Capture the cell that displays the provided text and extract its (X, Y) central coordinate. 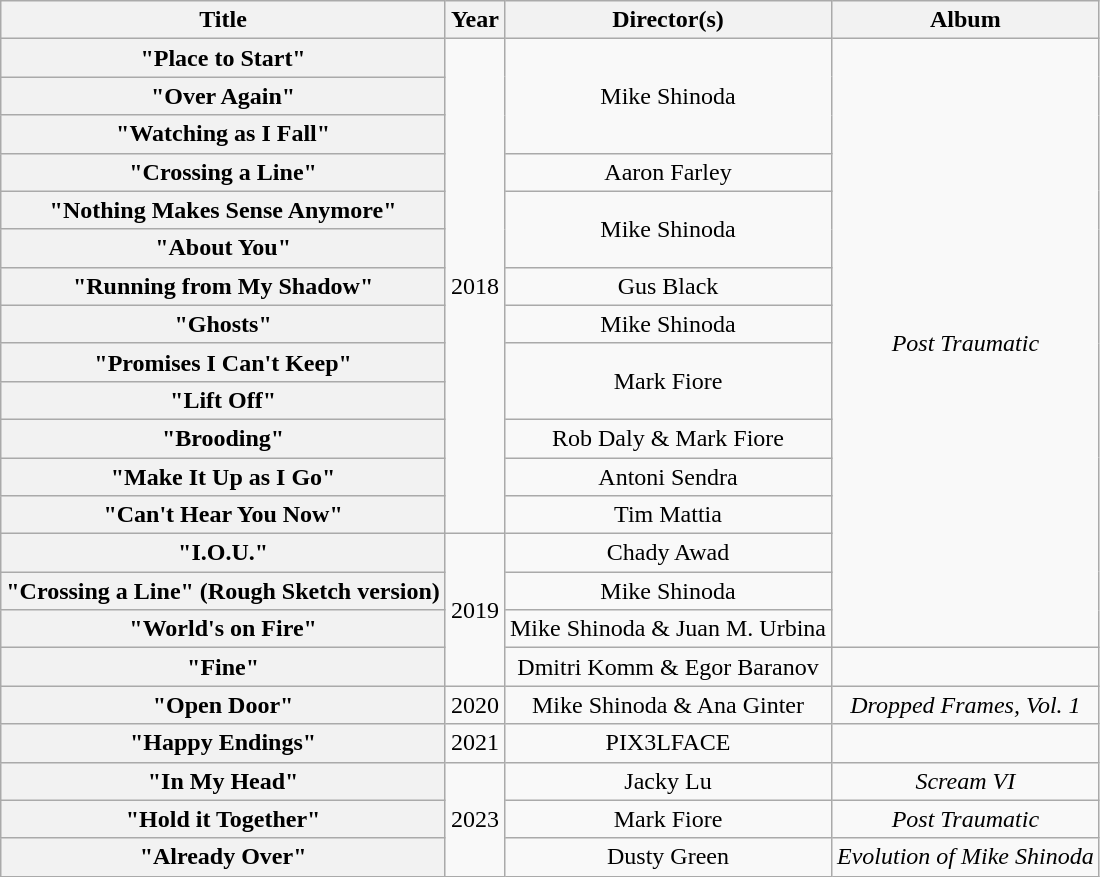
Director(s) (668, 20)
Mike Shinoda & Ana Ginter (668, 705)
"Promises I Can't Keep" (224, 362)
Dusty Green (668, 857)
"Open Door" (224, 705)
Antoni Sendra (668, 477)
"Watching as I Fall" (224, 134)
PIX3LFACE (668, 743)
"Already Over" (224, 857)
Year (474, 20)
Dmitri Komm & Egor Baranov (668, 667)
Gus Black (668, 286)
"About You" (224, 248)
"Happy Endings" (224, 743)
Title (224, 20)
Rob Daly & Mark Fiore (668, 438)
Scream VI (966, 781)
"Crossing a Line" (Rough Sketch version) (224, 591)
Dropped Frames, Vol. 1 (966, 705)
2023 (474, 819)
Album (966, 20)
"Crossing a Line" (224, 172)
2021 (474, 743)
Mike Shinoda & Juan M. Urbina (668, 629)
Chady Awad (668, 553)
"Place to Start" (224, 58)
2020 (474, 705)
"World's on Fire" (224, 629)
"Running from My Shadow" (224, 286)
"Lift Off" (224, 400)
Aaron Farley (668, 172)
"Ghosts" (224, 324)
"In My Head" (224, 781)
"Fine" (224, 667)
"Over Again" (224, 96)
Evolution of Mike Shinoda (966, 857)
Jacky Lu (668, 781)
"Brooding" (224, 438)
"I.O.U." (224, 553)
"Hold it Together" (224, 819)
"Make It Up as I Go" (224, 477)
"Can't Hear You Now" (224, 515)
"Nothing Makes Sense Anymore" (224, 210)
2019 (474, 610)
2018 (474, 286)
Tim Mattia (668, 515)
